Search for the cell housing the specified text and yield its [x, y] center coordinate. 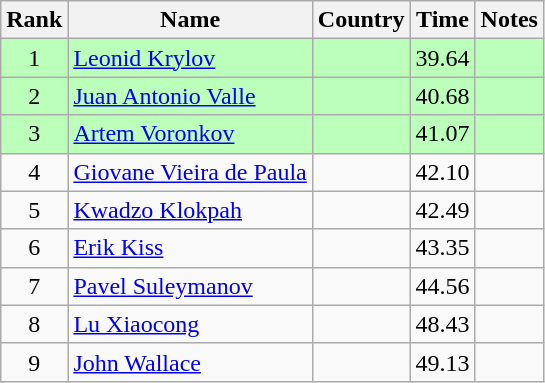
Leonid Krylov [190, 58]
Kwadzo Klokpah [190, 210]
6 [34, 248]
Rank [34, 20]
44.56 [442, 286]
9 [34, 362]
Time [442, 20]
42.49 [442, 210]
John Wallace [190, 362]
8 [34, 324]
Artem Voronkov [190, 134]
2 [34, 96]
48.43 [442, 324]
40.68 [442, 96]
5 [34, 210]
42.10 [442, 172]
Juan Antonio Valle [190, 96]
43.35 [442, 248]
41.07 [442, 134]
4 [34, 172]
39.64 [442, 58]
3 [34, 134]
Lu Xiaocong [190, 324]
Country [361, 20]
1 [34, 58]
Notes [509, 20]
7 [34, 286]
Giovane Vieira de Paula [190, 172]
Name [190, 20]
Pavel Suleymanov [190, 286]
Erik Kiss [190, 248]
49.13 [442, 362]
